Locate the cell with the specified text and output its [X, Y] center coordinate. 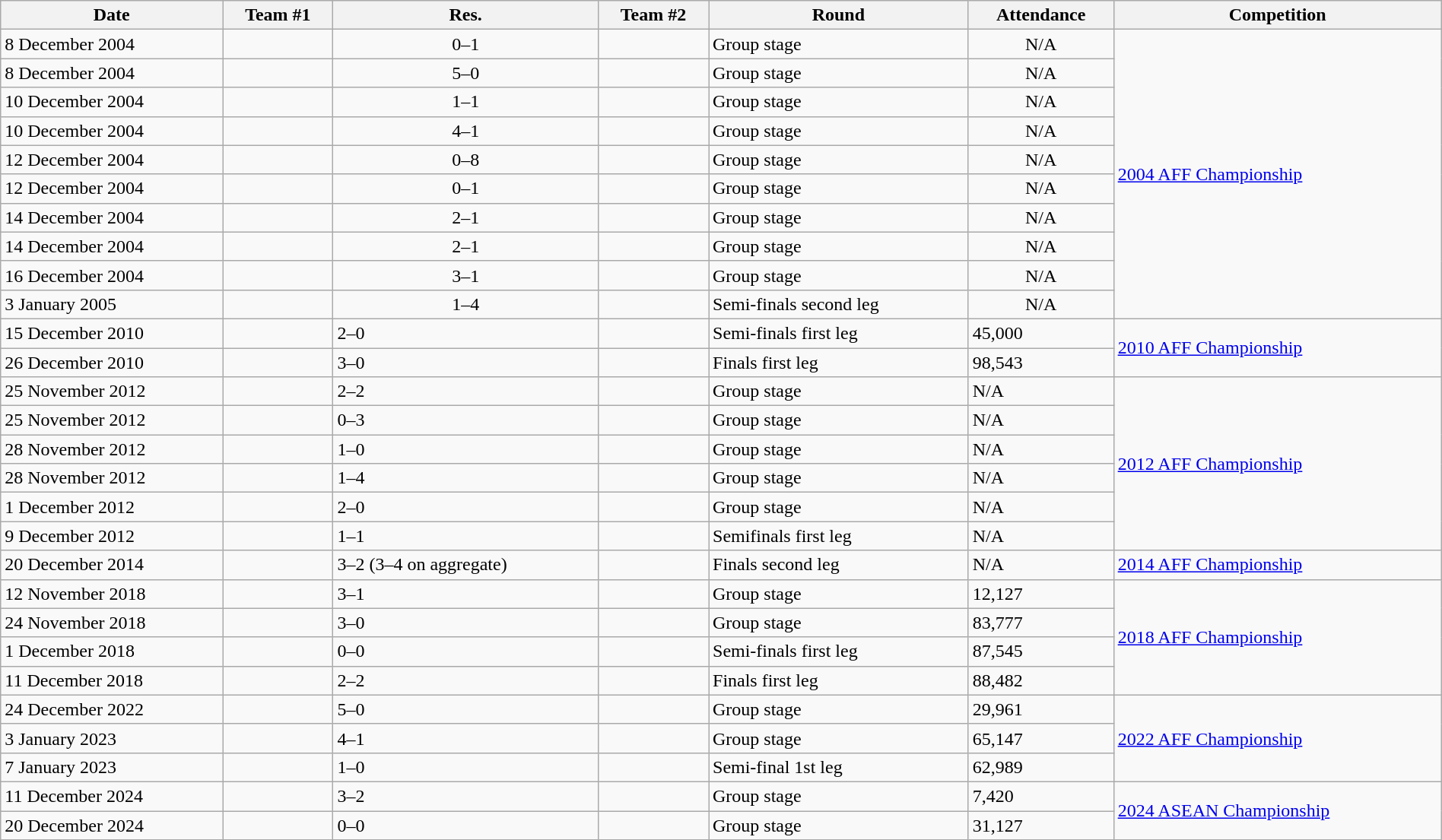
3 January 2023 [112, 738]
62,989 [1040, 767]
16 December 2004 [112, 275]
Finals second leg [839, 565]
Res. [465, 15]
Attendance [1040, 15]
3 January 2005 [112, 304]
88,482 [1040, 680]
24 December 2022 [112, 709]
2010 AFF Championship [1278, 347]
83,777 [1040, 623]
29,961 [1040, 709]
Team #1 [278, 15]
2024 ASEAN Championship [1278, 810]
2012 AFF Championship [1278, 464]
Team #2 [653, 15]
11 December 2024 [112, 796]
2018 AFF Championship [1278, 637]
2022 AFF Championship [1278, 738]
Semi-final 1st leg [839, 767]
7 January 2023 [112, 767]
26 December 2010 [112, 363]
Competition [1278, 15]
Semi-finals second leg [839, 304]
24 November 2018 [112, 623]
Round [839, 15]
0–8 [465, 160]
12 November 2018 [112, 594]
20 December 2014 [112, 565]
87,545 [1040, 651]
2004 AFF Championship [1278, 175]
9 December 2012 [112, 536]
Date [112, 15]
20 December 2024 [112, 825]
15 December 2010 [112, 333]
0–3 [465, 420]
1 December 2018 [112, 651]
3–2 (3–4 on aggregate) [465, 565]
3–2 [465, 796]
12,127 [1040, 594]
Semifinals first leg [839, 536]
65,147 [1040, 738]
11 December 2018 [112, 680]
45,000 [1040, 333]
98,543 [1040, 363]
7,420 [1040, 796]
31,127 [1040, 825]
1 December 2012 [112, 507]
2014 AFF Championship [1278, 565]
